From the cell containing the given text, extract its center point as [X, Y] coordinate. 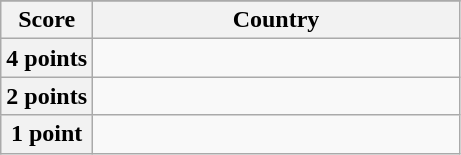
Score [47, 20]
Country [276, 20]
4 points [47, 58]
1 point [47, 134]
2 points [47, 96]
